Locate the cell with the specified text and output its (X, Y) center coordinate. 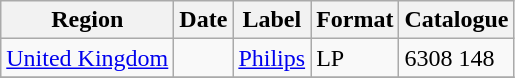
Philips (272, 58)
LP (355, 58)
Label (272, 20)
Region (88, 20)
United Kingdom (88, 58)
Catalogue (456, 20)
6308 148 (456, 58)
Format (355, 20)
Date (204, 20)
